From the cell containing the given text, extract its center point as [X, Y] coordinate. 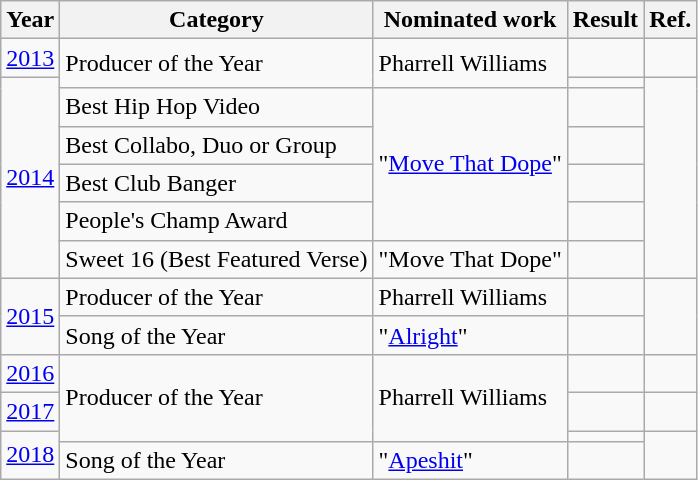
2017 [30, 411]
2018 [30, 454]
"Alright" [470, 335]
Ref. [670, 20]
People's Champ Award [216, 221]
2014 [30, 178]
Best Collabo, Duo or Group [216, 145]
Result [605, 20]
2016 [30, 373]
2013 [30, 58]
Year [30, 20]
Best Club Banger [216, 183]
"Apeshit" [470, 461]
2015 [30, 316]
Sweet 16 (Best Featured Verse) [216, 259]
Category [216, 20]
Nominated work [470, 20]
Best Hip Hop Video [216, 107]
